Extract the [x, y] coordinate from the center of the cell holding the provided text.  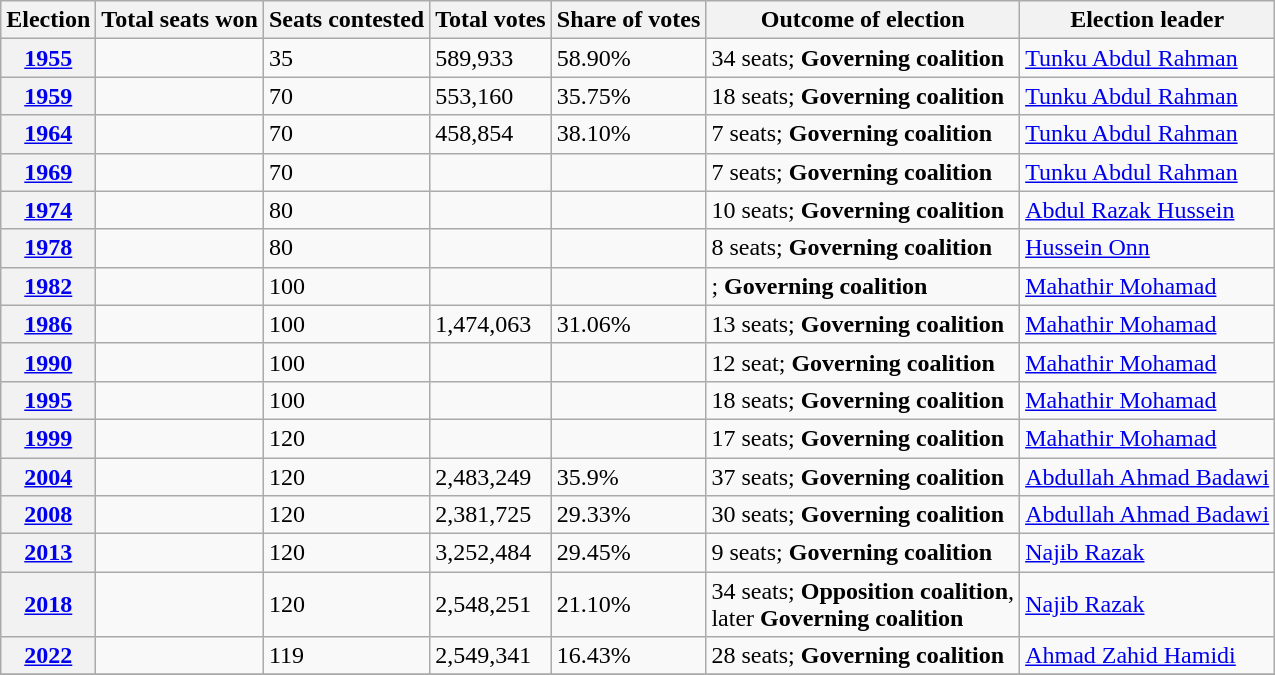
Total seats won [180, 20]
Hussein Onn [1148, 248]
34 seats; Governing coalition [863, 58]
35.75% [628, 96]
Outcome of election [863, 20]
2004 [48, 477]
28 seats; Governing coalition [863, 656]
2,483,249 [491, 477]
Election [48, 20]
2008 [48, 515]
458,854 [491, 134]
13 seats; Governing coalition [863, 324]
2022 [48, 656]
553,160 [491, 96]
29.45% [628, 553]
Total votes [491, 20]
1990 [48, 362]
3,252,484 [491, 553]
1999 [48, 438]
1978 [48, 248]
35.9% [628, 477]
1959 [48, 96]
35 [346, 58]
12 seat; Governing coalition [863, 362]
31.06% [628, 324]
Share of votes [628, 20]
2,549,341 [491, 656]
2,548,251 [491, 604]
1974 [48, 210]
1964 [48, 134]
8 seats; Governing coalition [863, 248]
Abdul Razak Hussein [1148, 210]
Election leader [1148, 20]
1955 [48, 58]
2,381,725 [491, 515]
589,933 [491, 58]
Seats contested [346, 20]
1995 [48, 400]
10 seats; Governing coalition [863, 210]
Ahmad Zahid Hamidi [1148, 656]
21.10% [628, 604]
30 seats; Governing coalition [863, 515]
58.90% [628, 58]
2013 [48, 553]
1969 [48, 172]
38.10% [628, 134]
1,474,063 [491, 324]
9 seats; Governing coalition [863, 553]
17 seats; Governing coalition [863, 438]
; Governing coalition [863, 286]
1986 [48, 324]
37 seats; Governing coalition [863, 477]
119 [346, 656]
1982 [48, 286]
29.33% [628, 515]
16.43% [628, 656]
2018 [48, 604]
34 seats; Opposition coalition, later Governing coalition [863, 604]
